Determine the (x, y) coordinate at the center of the cell enclosing the given text.  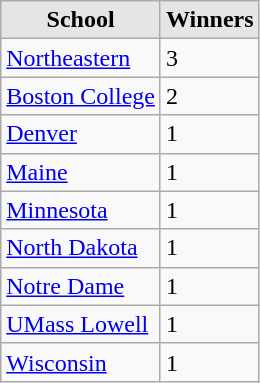
Minnesota (81, 210)
North Dakota (81, 248)
Winners (210, 20)
2 (210, 96)
Northeastern (81, 58)
Wisconsin (81, 362)
Denver (81, 134)
School (81, 20)
Notre Dame (81, 286)
Maine (81, 172)
Boston College (81, 96)
UMass Lowell (81, 324)
3 (210, 58)
